Scan for the cell matching the given text and deliver its (X, Y) coordinate at center. 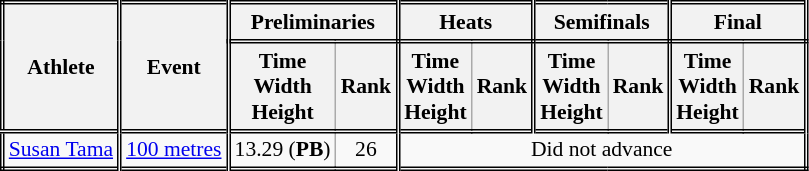
Preliminaries (313, 22)
Final (738, 22)
Susan Tama (60, 150)
Heats (466, 22)
Semifinals (602, 22)
26 (367, 150)
100 metres (174, 150)
Athlete (60, 67)
Did not advance (602, 150)
Event (174, 67)
13.29 (PB) (282, 150)
